Extract the [X, Y] coordinate from the center of the cell holding the provided text.  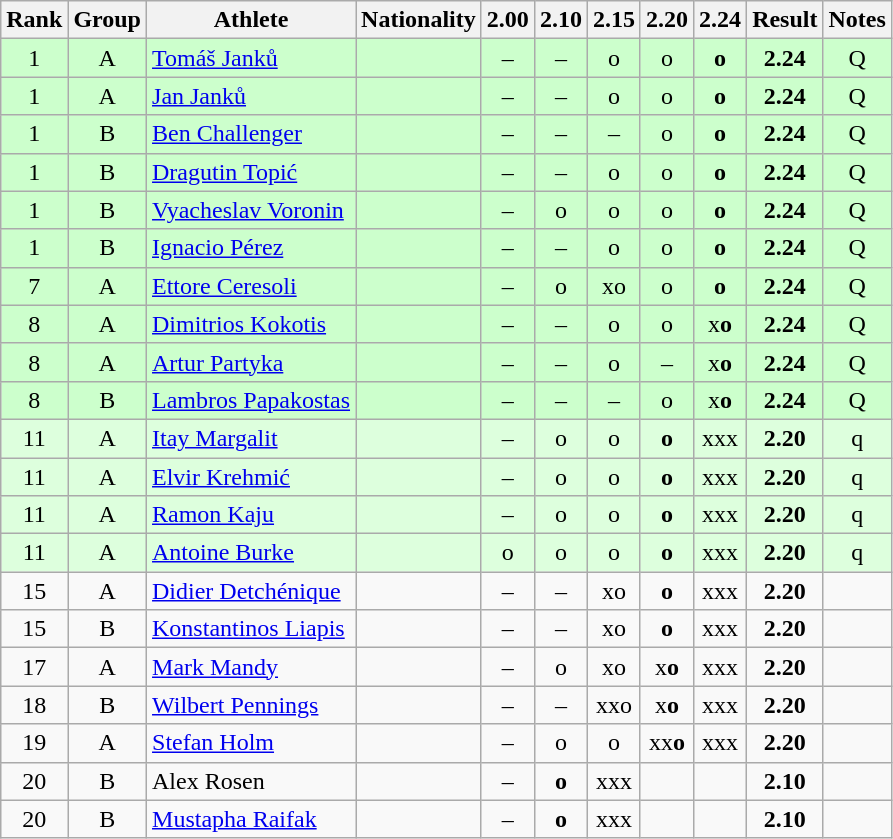
Mustapha Raifak [252, 819]
Elvir Krehmić [252, 477]
Ignacio Pérez [252, 248]
Tomáš Janků [252, 58]
Dragutin Topić [252, 172]
Ramon Kaju [252, 515]
Alex Rosen [252, 781]
Athlete [252, 20]
Artur Partyka [252, 362]
Group [108, 20]
Nationality [419, 20]
Konstantinos Liapis [252, 629]
Notes [857, 20]
Mark Mandy [252, 667]
2.15 [614, 20]
Ben Challenger [252, 134]
Jan Janků [252, 96]
Vyacheslav Voronin [252, 210]
18 [34, 705]
Didier Detchénique [252, 591]
Result [785, 20]
Itay Margalit [252, 438]
Rank [34, 20]
Lambros Papakostas [252, 400]
17 [34, 667]
Antoine Burke [252, 553]
Stefan Holm [252, 743]
19 [34, 743]
2.00 [508, 20]
Wilbert Pennings [252, 705]
Ettore Ceresoli [252, 286]
7 [34, 286]
Dimitrios Kokotis [252, 324]
